From the cell containing the given text, extract its center point as (X, Y) coordinate. 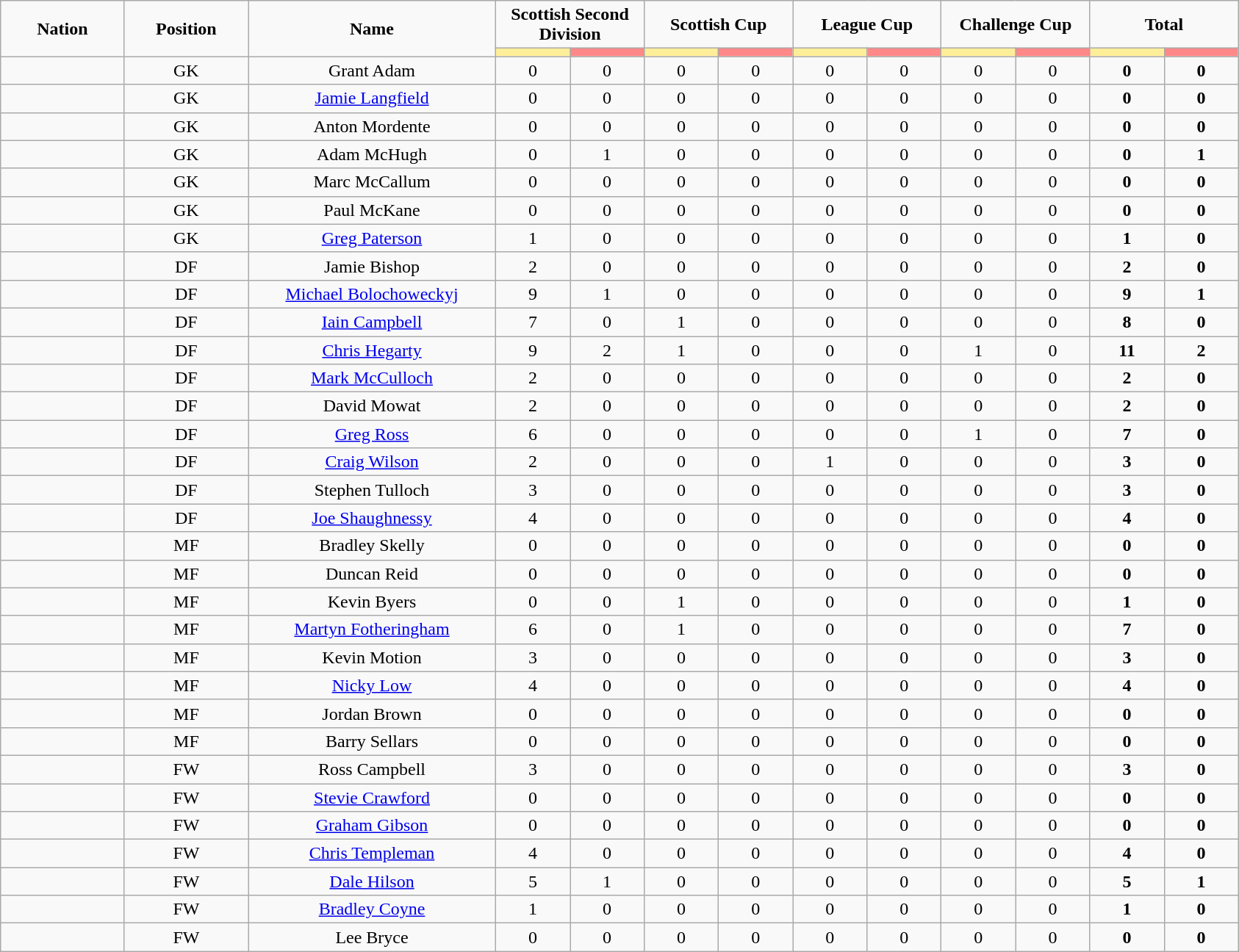
Grant Adam (372, 71)
Bradley Coyne (372, 909)
Kevin Byers (372, 602)
Stephen Tulloch (372, 490)
Jamie Langfield (372, 98)
Craig Wilson (372, 462)
Scottish Cup (719, 25)
David Mowat (372, 406)
Stevie Crawford (372, 797)
Dale Hilson (372, 881)
Barry Sellars (372, 741)
Nation (62, 29)
Marc McCallum (372, 182)
Bradley Skelly (372, 546)
Greg Paterson (372, 238)
Anton Mordente (372, 126)
Martyn Fotheringham (372, 630)
11 (1127, 350)
Total (1164, 25)
Joe Shaughnessy (372, 518)
Nicky Low (372, 685)
Kevin Motion (372, 657)
League Cup (867, 25)
Jamie Bishop (372, 266)
Iain Campbell (372, 322)
Position (186, 29)
Jordan Brown (372, 713)
Chris Templeman (372, 854)
Graham Gibson (372, 826)
Chris Hegarty (372, 350)
Michael Bolochoweckyj (372, 294)
Lee Bryce (372, 937)
Duncan Reid (372, 574)
Adam McHugh (372, 154)
Greg Ross (372, 434)
8 (1127, 322)
Scottish Second Division (570, 25)
Challenge Cup (1016, 25)
Paul McKane (372, 210)
Ross Campbell (372, 769)
Mark McCulloch (372, 378)
Name (372, 29)
